Return (x, y) of the center of cell containing provided text 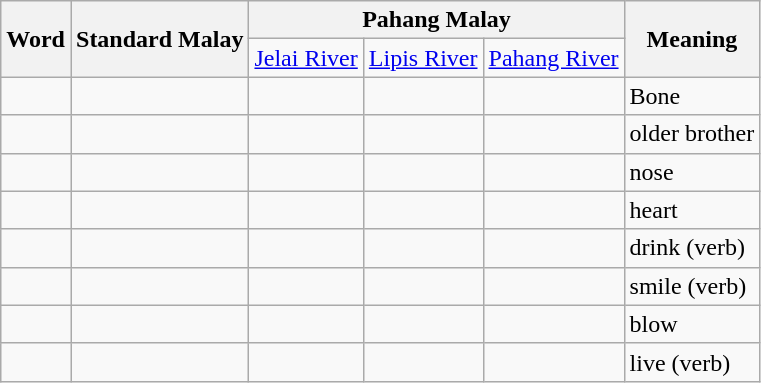
Meaning (692, 39)
nose (692, 172)
drink (verb) (692, 248)
Word (36, 39)
Standard Malay (159, 39)
Lipis River (423, 58)
Pahang Malay (436, 20)
blow (692, 324)
Jelai River (306, 58)
Pahang River (554, 58)
smile (verb) (692, 286)
Bone (692, 96)
heart (692, 210)
older brother (692, 134)
live (verb) (692, 362)
